Determine the (X, Y) coordinate at the center of the cell enclosing the given text.  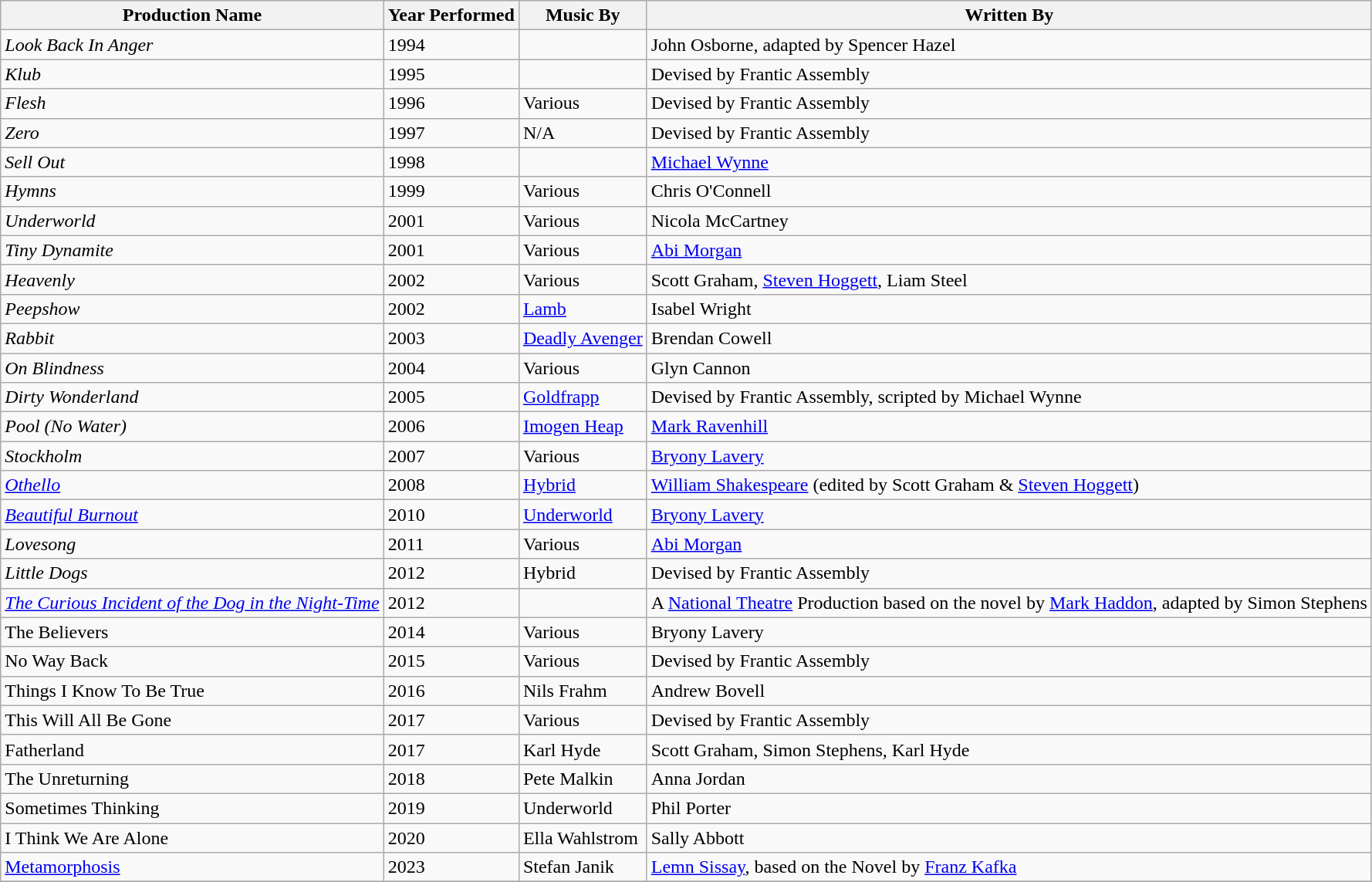
2020 (451, 837)
Chris O'Connell (1009, 191)
No Way Back (192, 661)
Sell Out (192, 162)
Goldfrapp (583, 397)
Imogen Heap (583, 427)
2008 (451, 485)
The Believers (192, 632)
Tiny Dynamite (192, 250)
1997 (451, 133)
Peepshow (192, 309)
Anna Jordan (1009, 779)
Lamb (583, 309)
Michael Wynne (1009, 162)
Production Name (192, 15)
Beautiful Burnout (192, 515)
2011 (451, 544)
1995 (451, 74)
Music By (583, 15)
Scott Graham, Steven Hoggett, Liam Steel (1009, 279)
2019 (451, 808)
The Curious Incident of the Dog in the Night-Time (192, 603)
Stockholm (192, 456)
Year Performed (451, 15)
Andrew Bovell (1009, 691)
Pool (No Water) (192, 427)
Devised by Frantic Assembly, scripted by Michael Wynne (1009, 397)
Flesh (192, 103)
2010 (451, 515)
Heavenly (192, 279)
Look Back In Anger (192, 45)
2023 (451, 867)
Sally Abbott (1009, 837)
Deadly Avenger (583, 338)
Hymns (192, 191)
2004 (451, 368)
Nicola McCartney (1009, 221)
I Think We Are Alone (192, 837)
N/A (583, 133)
2018 (451, 779)
Klub (192, 74)
2007 (451, 456)
Fatherland (192, 749)
Isabel Wright (1009, 309)
2005 (451, 397)
Things I Know To Be True (192, 691)
1994 (451, 45)
Rabbit (192, 338)
Brendan Cowell (1009, 338)
Mark Ravenhill (1009, 427)
Zero (192, 133)
Pete Malkin (583, 779)
Scott Graham, Simon Stephens, Karl Hyde (1009, 749)
Karl Hyde (583, 749)
1998 (451, 162)
Lemn Sissay, based on the Novel by Franz Kafka (1009, 867)
2016 (451, 691)
Nils Frahm (583, 691)
1999 (451, 191)
On Blindness (192, 368)
This Will All Be Gone (192, 720)
Glyn Cannon (1009, 368)
William Shakespeare (edited by Scott Graham & Steven Hoggett) (1009, 485)
Dirty Wonderland (192, 397)
Phil Porter (1009, 808)
Stefan Janik (583, 867)
2014 (451, 632)
Written By (1009, 15)
Lovesong (192, 544)
A National Theatre Production based on the novel by Mark Haddon, adapted by Simon Stephens (1009, 603)
Ella Wahlstrom (583, 837)
2015 (451, 661)
Sometimes Thinking (192, 808)
2003 (451, 338)
John Osborne, adapted by Spencer Hazel (1009, 45)
Othello (192, 485)
1996 (451, 103)
2006 (451, 427)
The Unreturning (192, 779)
Metamorphosis (192, 867)
Little Dogs (192, 573)
